Pinpoint the cell where the given text exists, returning its (x, y) midpoint coordinate. 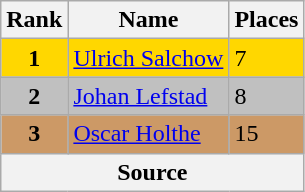
Source (152, 172)
1 (34, 58)
Name (148, 20)
3 (34, 134)
Oscar Holthe (148, 134)
15 (266, 134)
Ulrich Salchow (148, 58)
Places (266, 20)
2 (34, 96)
7 (266, 58)
Rank (34, 20)
Johan Lefstad (148, 96)
8 (266, 96)
